Return [x, y] of the center of cell containing provided text 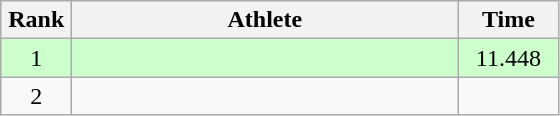
Time [508, 20]
11.448 [508, 58]
1 [36, 58]
Athlete [265, 20]
2 [36, 96]
Rank [36, 20]
